Provide the [x, y] coordinate of the cell's center where the given text is located.  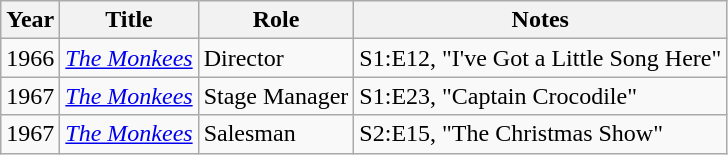
Notes [540, 20]
S1:E12, "I've Got a Little Song Here" [540, 58]
Role [276, 20]
Salesman [276, 134]
Year [30, 20]
Stage Manager [276, 96]
S1:E23, "Captain Crocodile" [540, 96]
1966 [30, 58]
S2:E15, "The Christmas Show" [540, 134]
Title [129, 20]
Director [276, 58]
